Return (x, y) of the center of cell containing provided text 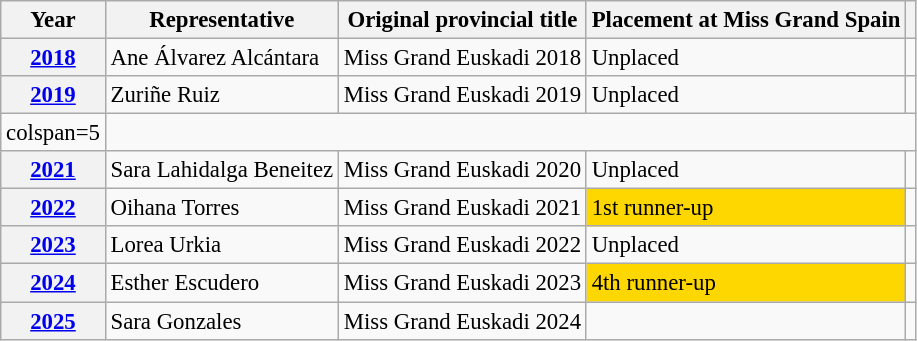
Representative (222, 20)
Lorea Urkia (222, 245)
Sara Gonzales (222, 321)
colspan=5 (53, 133)
Zuriñe Ruiz (222, 95)
2022 (53, 208)
Miss Grand Euskadi 2023 (462, 283)
2021 (53, 170)
Miss Grand Euskadi 2020 (462, 170)
Esther Escudero (222, 283)
Miss Grand Euskadi 2022 (462, 245)
2023 (53, 245)
2018 (53, 58)
Miss Grand Euskadi 2021 (462, 208)
Ane Álvarez Alcántara (222, 58)
2025 (53, 321)
2019 (53, 95)
Miss Grand Euskadi 2024 (462, 321)
Year (53, 20)
Oihana Torres (222, 208)
Miss Grand Euskadi 2019 (462, 95)
Original provincial title (462, 20)
1st runner-up (746, 208)
Placement at Miss Grand Spain (746, 20)
Sara Lahidalga Beneitez (222, 170)
2024 (53, 283)
Miss Grand Euskadi 2018 (462, 58)
4th runner-up (746, 283)
